Return the (x, y) coordinate for the center point of the cell that contains the specified text.  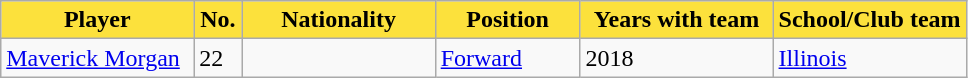
Player (98, 20)
Illinois (870, 58)
Nationality (338, 20)
Position (508, 20)
No. (218, 20)
22 (218, 58)
School/Club team (870, 20)
Forward (508, 58)
Years with team (676, 20)
Maverick Morgan (98, 58)
2018 (676, 58)
